Pinpoint the cell where the given text exists, returning its [X, Y] midpoint coordinate. 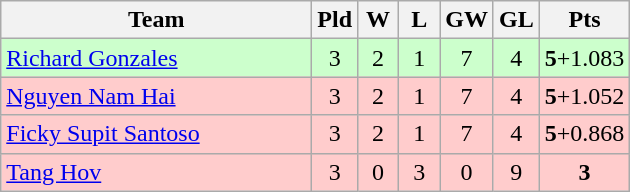
Nguyen Nam Hai [156, 96]
L [420, 20]
Team [156, 20]
Richard Gonzales [156, 58]
GW [467, 20]
W [378, 20]
Tang Hov [156, 172]
5+1.052 [584, 96]
GL [516, 20]
Pld [335, 20]
5+0.868 [584, 134]
5+1.083 [584, 58]
9 [516, 172]
Ficky Supit Santoso [156, 134]
Pts [584, 20]
